Return the (x, y) coordinate for the center point of the cell that contains the specified text.  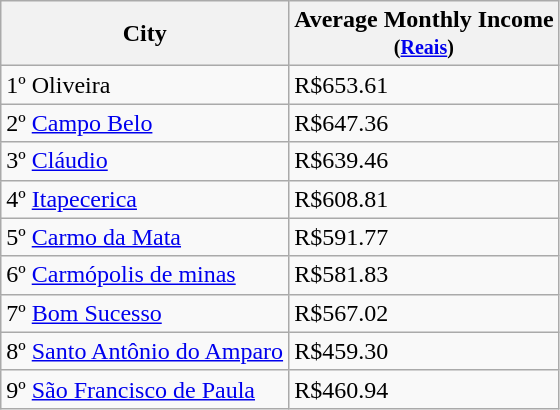
R$639.46 (424, 161)
4º Itapecerica (145, 199)
5º Carmo da Mata (145, 237)
Average Monthly Income(Reais) (424, 34)
R$581.83 (424, 275)
R$567.02 (424, 313)
R$459.30 (424, 351)
City (145, 34)
R$460.94 (424, 389)
6º Carmópolis de minas (145, 275)
R$591.77 (424, 237)
2º Campo Belo (145, 123)
R$653.61 (424, 85)
7º Bom Sucesso (145, 313)
8º Santo Antônio do Amparo (145, 351)
R$608.81 (424, 199)
R$647.36 (424, 123)
9º São Francisco de Paula (145, 389)
1º Oliveira (145, 85)
3º Cláudio (145, 161)
